Return the (x, y) coordinate for the center point of the cell that contains the specified text.  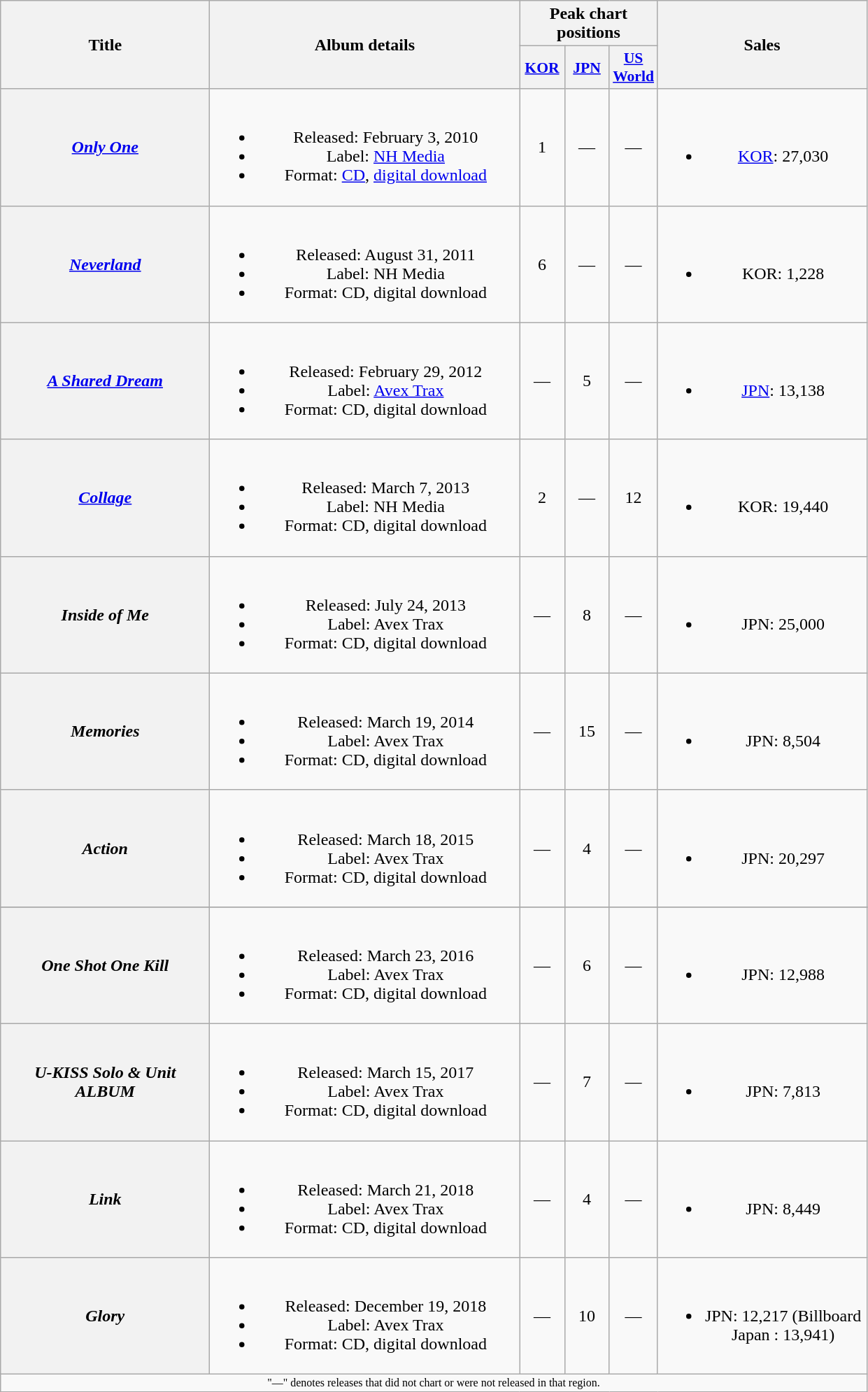
JPN: 7,813 (762, 1081)
Released: February 29, 2012Label: Avex TraxFormat: CD, digital download (365, 381)
Album details (365, 45)
One Shot One Kill (105, 965)
Released: March 21, 2018Label: Avex TraxFormat: CD, digital download (365, 1199)
USWorld (634, 67)
Neverland (105, 264)
Released: March 19, 2014Label: Avex TraxFormat: CD, digital download (365, 732)
Sales (762, 45)
Collage (105, 498)
Released: March 23, 2016Label: Avex TraxFormat: CD, digital download (365, 965)
Memories (105, 732)
Released: August 31, 2011Label: NH MediaFormat: CD, digital download (365, 264)
8 (587, 614)
JPN (587, 67)
JPN: 8,504 (762, 732)
"—" denotes releases that did not chart or were not released in that region. (434, 1383)
Inside of Me (105, 614)
JPN: 20,297 (762, 848)
Released: July 24, 2013Label: Avex TraxFormat: CD, digital download (365, 614)
KOR: 19,440 (762, 498)
KOR (542, 67)
JPN: 12,217 (Billboard Japan : 13,941) (762, 1316)
JPN: 13,138 (762, 381)
Action (105, 848)
1 (542, 147)
U-KISS Solo & Unit ALBUM (105, 1081)
Title (105, 45)
A Shared Dream (105, 381)
Peak chart positions (589, 24)
15 (587, 732)
10 (587, 1316)
Released: December 19, 2018Label: Avex TraxFormat: CD, digital download (365, 1316)
Released: March 15, 2017Label: Avex TraxFormat: CD, digital download (365, 1081)
5 (587, 381)
Released: February 3, 2010Label: NH MediaFormat: CD, digital download (365, 147)
KOR: 1,228 (762, 264)
Released: March 18, 2015Label: Avex TraxFormat: CD, digital download (365, 848)
Released: March 7, 2013Label: NH MediaFormat: CD, digital download (365, 498)
12 (634, 498)
JPN: 25,000 (762, 614)
Link (105, 1199)
JPN: 8,449 (762, 1199)
Only One (105, 147)
2 (542, 498)
JPN: 12,988 (762, 965)
7 (587, 1081)
Glory (105, 1316)
KOR: 27,030 (762, 147)
